Capture the cell that displays the provided text and extract its (x, y) central coordinate. 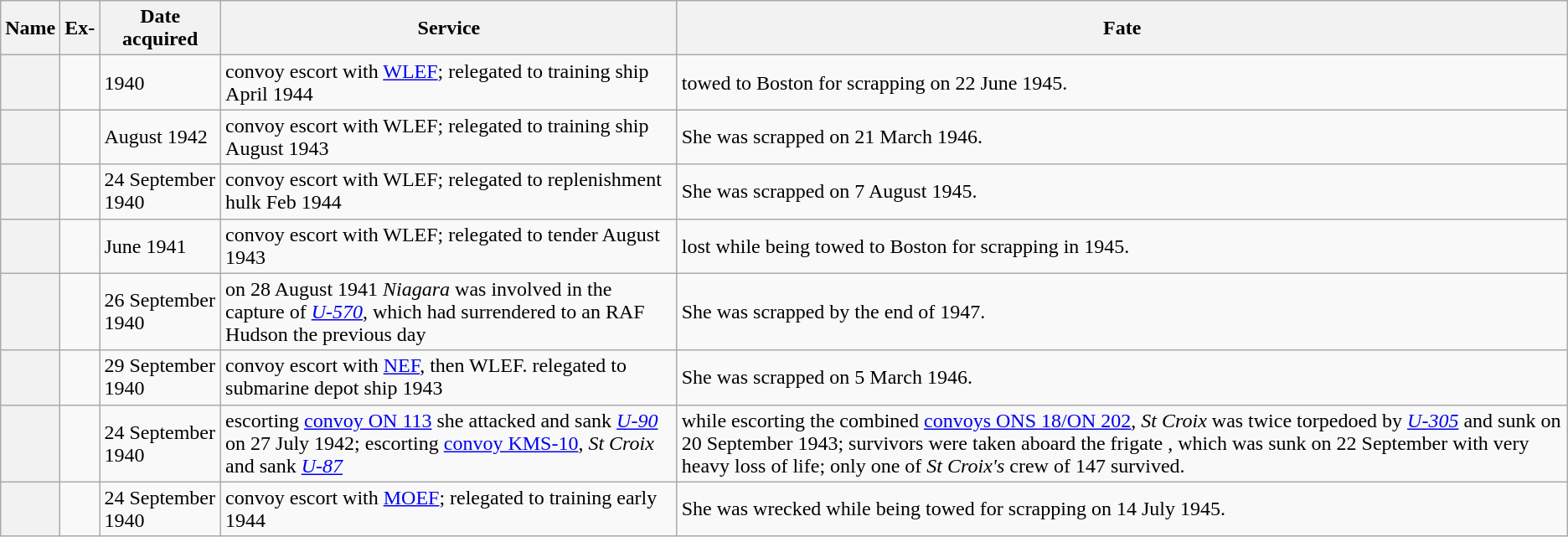
Date acquired (161, 28)
convoy escort with WLEF; relegated to training ship August 1943 (449, 137)
convoy escort with WLEF; relegated to replenishment hulk Feb 1944 (449, 191)
29 September 1940 (161, 377)
August 1942 (161, 137)
Fate (1122, 28)
26 September 1940 (161, 312)
Service (449, 28)
Name (30, 28)
She was scrapped on 21 March 1946. (1122, 137)
She was scrapped by the end of 1947. (1122, 312)
She was scrapped on 5 March 1946. (1122, 377)
1940 (161, 82)
She was wrecked while being towed for scrapping on 14 July 1945. (1122, 509)
Ex- (80, 28)
June 1941 (161, 246)
convoy escort with NEF, then WLEF. relegated to submarine depot ship 1943 (449, 377)
convoy escort with WLEF; relegated to tender August 1943 (449, 246)
convoy escort with MOEF; relegated to training early 1944 (449, 509)
She was scrapped on 7 August 1945. (1122, 191)
convoy escort with WLEF; relegated to training ship April 1944 (449, 82)
on 28 August 1941 Niagara was involved in the capture of U-570, which had surrendered to an RAF Hudson the previous day (449, 312)
escorting convoy ON 113 she attacked and sank U-90 on 27 July 1942; escorting convoy KMS-10, St Croix and sank U-87 (449, 443)
lost while being towed to Boston for scrapping in 1945. (1122, 246)
towed to Boston for scrapping on 22 June 1945. (1122, 82)
